Determine the [X, Y] coordinate at the center of the cell enclosing the given text.  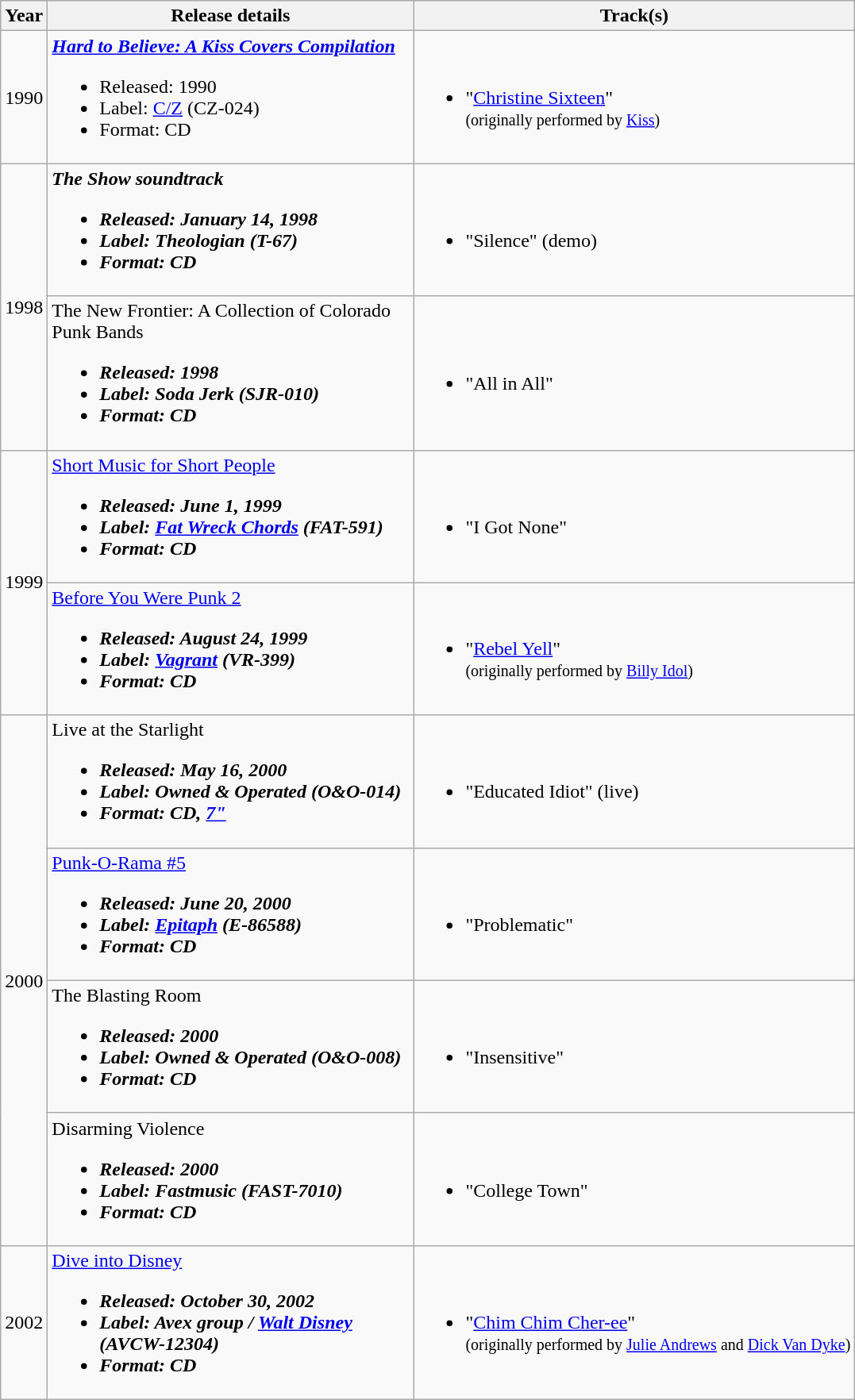
Disarming ViolenceReleased: 2000Label: Fastmusic (FAST-7010)Format: CD [230, 1179]
The Show soundtrackReleased: January 14, 1998Label: Theologian (T-67)Format: CD [230, 230]
The New Frontier: A Collection of Colorado Punk BandsReleased: 1998Label: Soda Jerk (SJR-010)Format: CD [230, 373]
"Chim Chim Cher-ee"(originally performed by Julie Andrews and Dick Van Dyke) [634, 1322]
Hard to Believe: A Kiss Covers CompilationReleased: 1990Label: C/Z (CZ-024)Format: CD [230, 97]
Short Music for Short PeopleReleased: June 1, 1999Label: Fat Wreck Chords (FAT-591)Format: CD [230, 516]
"Educated Idiot" (live) [634, 781]
"Rebel Yell"(originally performed by Billy Idol) [634, 649]
Live at the StarlightReleased: May 16, 2000Label: Owned & Operated (O&O-014)Format: CD, 7" [230, 781]
"All in All" [634, 373]
Track(s) [634, 16]
Release details [230, 16]
2000 [24, 980]
"College Town" [634, 1179]
Dive into DisneyReleased: October 30, 2002Label: Avex group / Walt Disney (AVCW-12304)Format: CD [230, 1322]
"Problematic" [634, 914]
Punk-O-Rama #5Released: June 20, 2000Label: Epitaph (E-86588)Format: CD [230, 914]
Before You Were Punk 2Released: August 24, 1999Label: Vagrant (VR-399)Format: CD [230, 649]
"Christine Sixteen"(originally performed by Kiss) [634, 97]
2002 [24, 1322]
"Insensitive" [634, 1046]
1998 [24, 306]
Year [24, 16]
"I Got None" [634, 516]
1999 [24, 583]
"Silence" (demo) [634, 230]
The Blasting RoomReleased: 2000Label: Owned & Operated (O&O-008)Format: CD [230, 1046]
1990 [24, 97]
